For the text-containing cell, return its midpoint in [x, y] coordinate format. 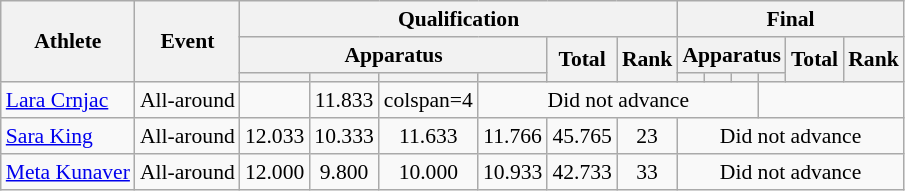
Event [188, 42]
12.000 [274, 172]
42.733 [582, 172]
33 [648, 172]
9.800 [344, 172]
45.765 [582, 136]
11.633 [428, 136]
Meta Kunaver [68, 172]
10.000 [428, 172]
colspan=4 [428, 101]
Sara King [68, 136]
Lara Crnjac [68, 101]
12.033 [274, 136]
Final [790, 19]
Athlete [68, 42]
10.333 [344, 136]
11.833 [344, 101]
Qualification [459, 19]
11.766 [512, 136]
23 [648, 136]
10.933 [512, 172]
